For the text-containing cell, return its midpoint in [x, y] coordinate format. 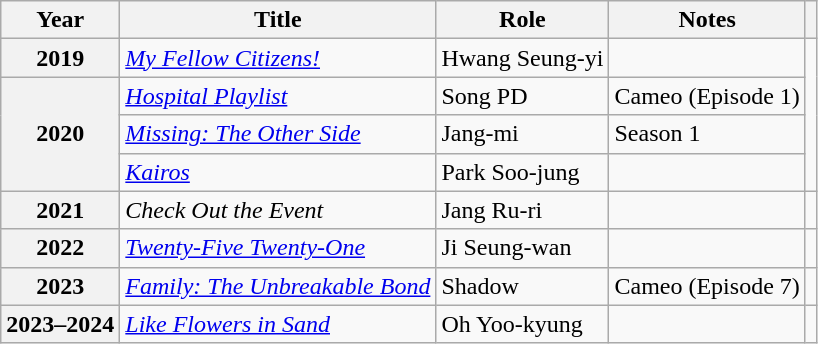
2022 [60, 248]
Shadow [522, 286]
Role [522, 20]
Jang Ru-ri [522, 210]
Hwang Seung-yi [522, 58]
Hospital Playlist [278, 96]
Song PD [522, 96]
Kairos [278, 172]
Ji Seung-wan [522, 248]
My Fellow Citizens! [278, 58]
Cameo (Episode 1) [707, 96]
Family: The Unbreakable Bond [278, 286]
Check Out the Event [278, 210]
2019 [60, 58]
2023 [60, 286]
2023–2024 [60, 324]
Jang-mi [522, 134]
Year [60, 20]
Cameo (Episode 7) [707, 286]
Like Flowers in Sand [278, 324]
Notes [707, 20]
Title [278, 20]
Oh Yoo-kyung [522, 324]
Twenty-Five Twenty-One [278, 248]
2021 [60, 210]
Park Soo-jung [522, 172]
Missing: The Other Side [278, 134]
2020 [60, 134]
Season 1 [707, 134]
